Output the [X, Y] coordinate of the center of the cell containing the given text.  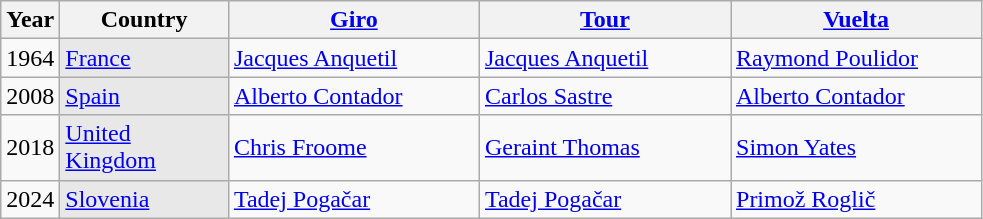
Country [144, 20]
France [144, 58]
Geraint Thomas [604, 148]
Carlos Sastre [604, 96]
Vuelta [856, 20]
Spain [144, 96]
Giro [354, 20]
Primož Roglič [856, 199]
2024 [30, 199]
Raymond Poulidor [856, 58]
Slovenia [144, 199]
United Kingdom [144, 148]
2018 [30, 148]
Chris Froome [354, 148]
2008 [30, 96]
Simon Yates [856, 148]
1964 [30, 58]
Year [30, 20]
Tour [604, 20]
